Capture the cell that displays the provided text and extract its [X, Y] central coordinate. 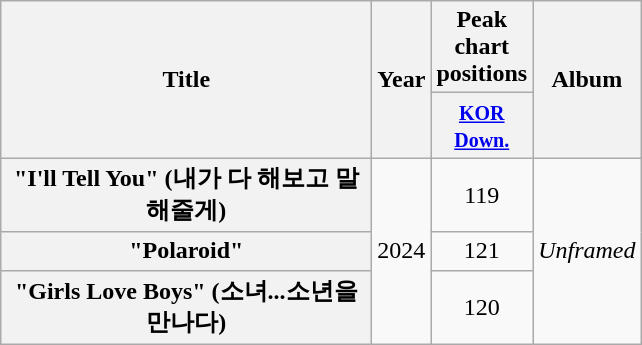
121 [482, 251]
Unframed [587, 251]
"I'll Tell You" (내가 다 해보고 말해줄게) [186, 195]
"Polaroid" [186, 251]
2024 [402, 251]
120 [482, 307]
Album [587, 80]
"Girls Love Boys" (소녀...소년을 만나다) [186, 307]
Year [402, 80]
Peak chart positions [482, 47]
119 [482, 195]
Title [186, 80]
KORDown. [482, 126]
